Return the [x, y] coordinate for the center point of the cell that contains the specified text.  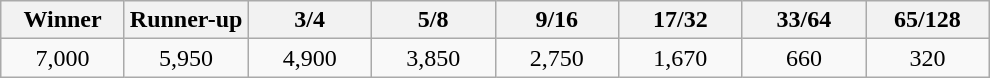
4,900 [310, 58]
Runner-up [186, 20]
Winner [63, 20]
9/16 [557, 20]
5,950 [186, 58]
660 [804, 58]
33/64 [804, 20]
5/8 [433, 20]
1,670 [681, 58]
3/4 [310, 20]
3,850 [433, 58]
7,000 [63, 58]
320 [928, 58]
17/32 [681, 20]
2,750 [557, 58]
65/128 [928, 20]
